Provide the (x, y) coordinate of the cell's center where the given text is located.  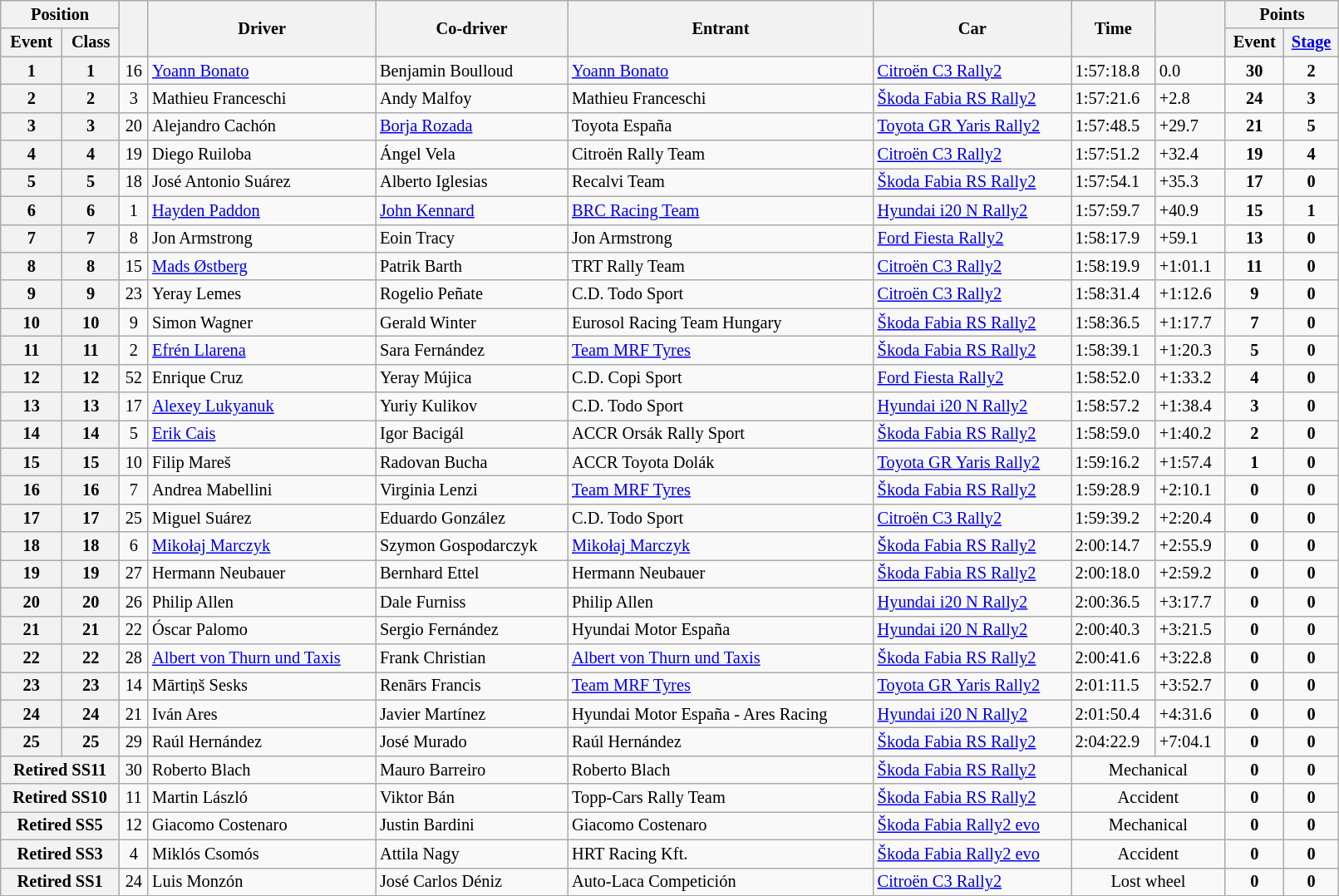
Gerald Winter (472, 322)
Hyundai Motor España (721, 630)
Diego Ruiloba (262, 155)
Renārs Francis (472, 686)
Ángel Vela (472, 155)
Hyundai Motor España - Ares Racing (721, 714)
26 (133, 602)
TRT Rally Team (721, 266)
Yeray Lemes (262, 294)
Position (60, 14)
Hayden Paddon (262, 210)
Benjamin Boulloud (472, 71)
Citroën Rally Team (721, 155)
Andrea Mabellini (262, 490)
Mārtiņš Sesks (262, 686)
1:57:18.8 (1114, 71)
Rogelio Peñate (472, 294)
Alexey Lukyanuk (262, 406)
+1:40.2 (1190, 434)
Attila Nagy (472, 854)
+1:20.3 (1190, 350)
1:58:39.1 (1114, 350)
Simon Wagner (262, 322)
+1:17.7 (1190, 322)
John Kennard (472, 210)
Eurosol Racing Team Hungary (721, 322)
52 (133, 378)
+2:59.2 (1190, 574)
2:00:40.3 (1114, 630)
Retired SS11 (60, 770)
1:58:59.0 (1114, 434)
1:58:31.4 (1114, 294)
1:58:36.5 (1114, 322)
+2:20.4 (1190, 518)
1:57:51.2 (1114, 155)
2:00:41.6 (1114, 657)
2:01:50.4 (1114, 714)
Points (1282, 14)
Entrant (721, 28)
Dale Furniss (472, 602)
1:57:21.6 (1114, 98)
Yuriy Kulikov (472, 406)
Car (972, 28)
+2:10.1 (1190, 490)
Martin László (262, 798)
+29.7 (1190, 126)
Yeray Mújica (472, 378)
Justin Bardini (472, 825)
2:00:14.7 (1114, 546)
ACCR Toyota Dolák (721, 462)
Frank Christian (472, 657)
1:57:54.1 (1114, 182)
Auto-Laca Competición (721, 882)
Javier Martínez (472, 714)
Retired SS10 (60, 798)
Retired SS3 (60, 854)
Óscar Palomo (262, 630)
1:57:59.7 (1114, 210)
Bernhard Ettel (472, 574)
+40.9 (1190, 210)
Sara Fernández (472, 350)
Mauro Barreiro (472, 770)
José Antonio Suárez (262, 182)
Topp-Cars Rally Team (721, 798)
+2.8 (1190, 98)
Igor Bacigál (472, 434)
Recalvi Team (721, 182)
Eduardo González (472, 518)
2:04:22.9 (1114, 741)
Enrique Cruz (262, 378)
Iván Ares (262, 714)
1:59:39.2 (1114, 518)
Luis Monzón (262, 882)
Miklós Csomós (262, 854)
+3:22.8 (1190, 657)
Erik Cais (262, 434)
Time (1114, 28)
Retired SS5 (60, 825)
Lost wheel (1149, 882)
2:01:11.5 (1114, 686)
+1:12.6 (1190, 294)
ACCR Orsák Rally Sport (721, 434)
Miguel Suárez (262, 518)
Alberto Iglesias (472, 182)
Filip Mareš (262, 462)
1:59:28.9 (1114, 490)
27 (133, 574)
Alejandro Cachón (262, 126)
Efrén Llarena (262, 350)
Virginia Lenzi (472, 490)
+1:38.4 (1190, 406)
+7:04.1 (1190, 741)
José Carlos Déniz (472, 882)
Co-driver (472, 28)
Patrik Barth (472, 266)
+3:21.5 (1190, 630)
+3:17.7 (1190, 602)
1:58:57.2 (1114, 406)
Radovan Bucha (472, 462)
+1:33.2 (1190, 378)
2:00:36.5 (1114, 602)
Class (91, 42)
Retired SS1 (60, 882)
HRT Racing Kft. (721, 854)
1:58:52.0 (1114, 378)
1:59:16.2 (1114, 462)
1:58:19.9 (1114, 266)
Driver (262, 28)
+3:52.7 (1190, 686)
1:57:48.5 (1114, 126)
Eoin Tracy (472, 239)
29 (133, 741)
+59.1 (1190, 239)
2:00:18.0 (1114, 574)
1:58:17.9 (1114, 239)
José Murado (472, 741)
Andy Malfoy (472, 98)
+32.4 (1190, 155)
Toyota España (721, 126)
Mads Østberg (262, 266)
C.D. Copi Sport (721, 378)
28 (133, 657)
Stage (1311, 42)
0.0 (1190, 71)
Sergio Fernández (472, 630)
+2:55.9 (1190, 546)
+4:31.6 (1190, 714)
Szymon Gospodarczyk (472, 546)
Viktor Bán (472, 798)
+1:57.4 (1190, 462)
BRC Racing Team (721, 210)
+1:01.1 (1190, 266)
Borja Rozada (472, 126)
+35.3 (1190, 182)
